Scan for the cell matching the given text and deliver its (x, y) coordinate at center. 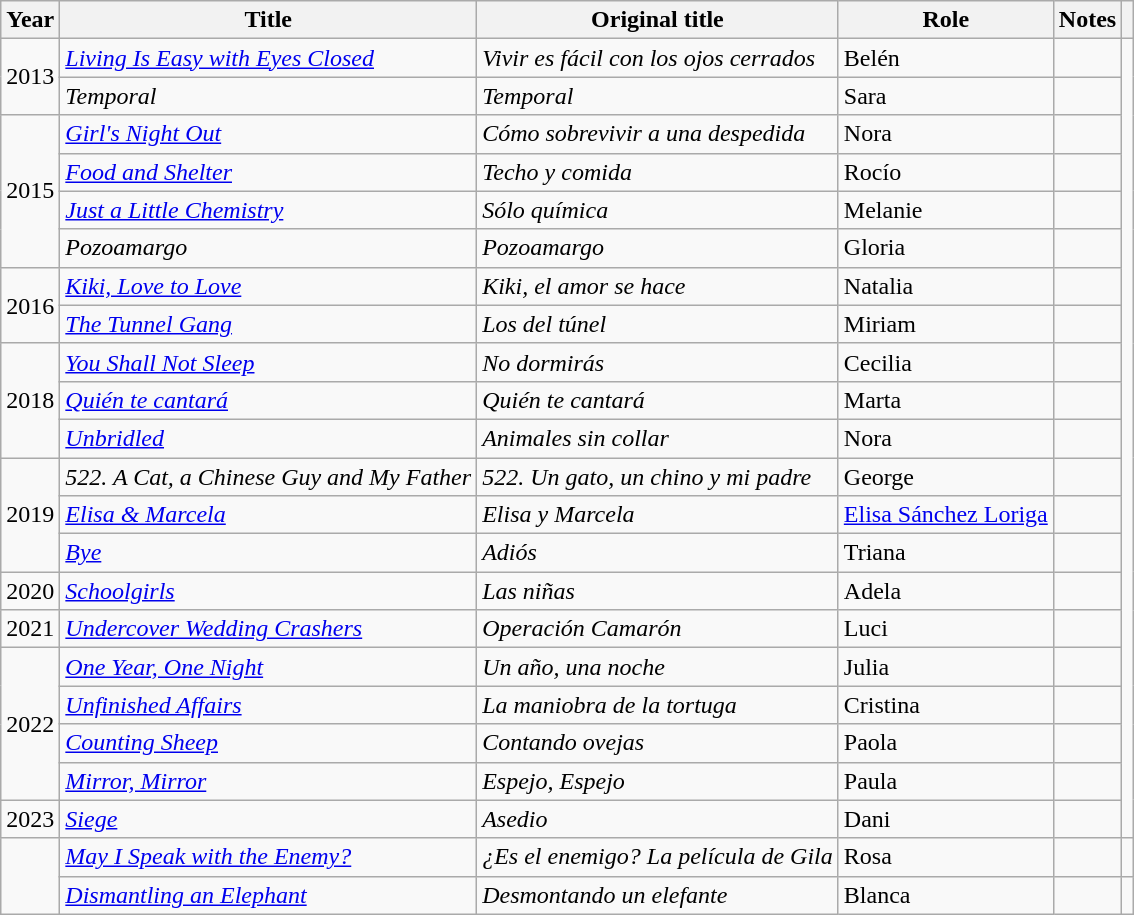
Los del túnel (658, 324)
Cecilia (946, 362)
Elisa Sánchez Loriga (946, 515)
2022 (30, 724)
Cristina (946, 705)
¿Es el enemigo? La película de Gila (658, 857)
Sara (946, 96)
Elisa & Marcela (268, 515)
2016 (30, 305)
George (946, 477)
Unbridled (268, 438)
522. A Cat, a Chinese Guy and My Father (268, 477)
Espejo, Espejo (658, 781)
Asedio (658, 819)
Kiki, Love to Love (268, 286)
Kiki, el amor se hace (658, 286)
Sólo química (658, 210)
2015 (30, 191)
Paula (946, 781)
The Tunnel Gang (268, 324)
One Year, One Night (268, 667)
2013 (30, 77)
Animales sin collar (658, 438)
Rosa (946, 857)
Just a Little Chemistry (268, 210)
Natalia (946, 286)
Notes (1087, 20)
Marta (946, 400)
Triana (946, 553)
2018 (30, 400)
Year (30, 20)
Blanca (946, 895)
Rocío (946, 172)
2020 (30, 591)
Un año, una noche (658, 667)
Siege (268, 819)
Las niñas (658, 591)
Undercover Wedding Crashers (268, 629)
Contando ovejas (658, 743)
Unfinished Affairs (268, 705)
Vivir es fácil con los ojos cerrados (658, 58)
Julia (946, 667)
You Shall Not Sleep (268, 362)
Miriam (946, 324)
Paola (946, 743)
Bye (268, 553)
Gloria (946, 248)
Living Is Easy with Eyes Closed (268, 58)
May I Speak with the Enemy? (268, 857)
Desmontando un elefante (658, 895)
No dormirás (658, 362)
Role (946, 20)
522. Un gato, un chino y mi padre (658, 477)
Techo y comida (658, 172)
Mirror, Mirror (268, 781)
2019 (30, 515)
Adiós (658, 553)
Food and Shelter (268, 172)
Original title (658, 20)
Dani (946, 819)
Luci (946, 629)
La maniobra de la tortuga (658, 705)
2021 (30, 629)
Girl's Night Out (268, 134)
Belén (946, 58)
Operación Camarón (658, 629)
Schoolgirls (268, 591)
Title (268, 20)
Adela (946, 591)
Dismantling an Elephant (268, 895)
Melanie (946, 210)
Elisa y Marcela (658, 515)
Cómo sobrevivir a una despedida (658, 134)
Counting Sheep (268, 743)
2023 (30, 819)
